Scan for the cell matching the given text and deliver its [x, y] coordinate at center. 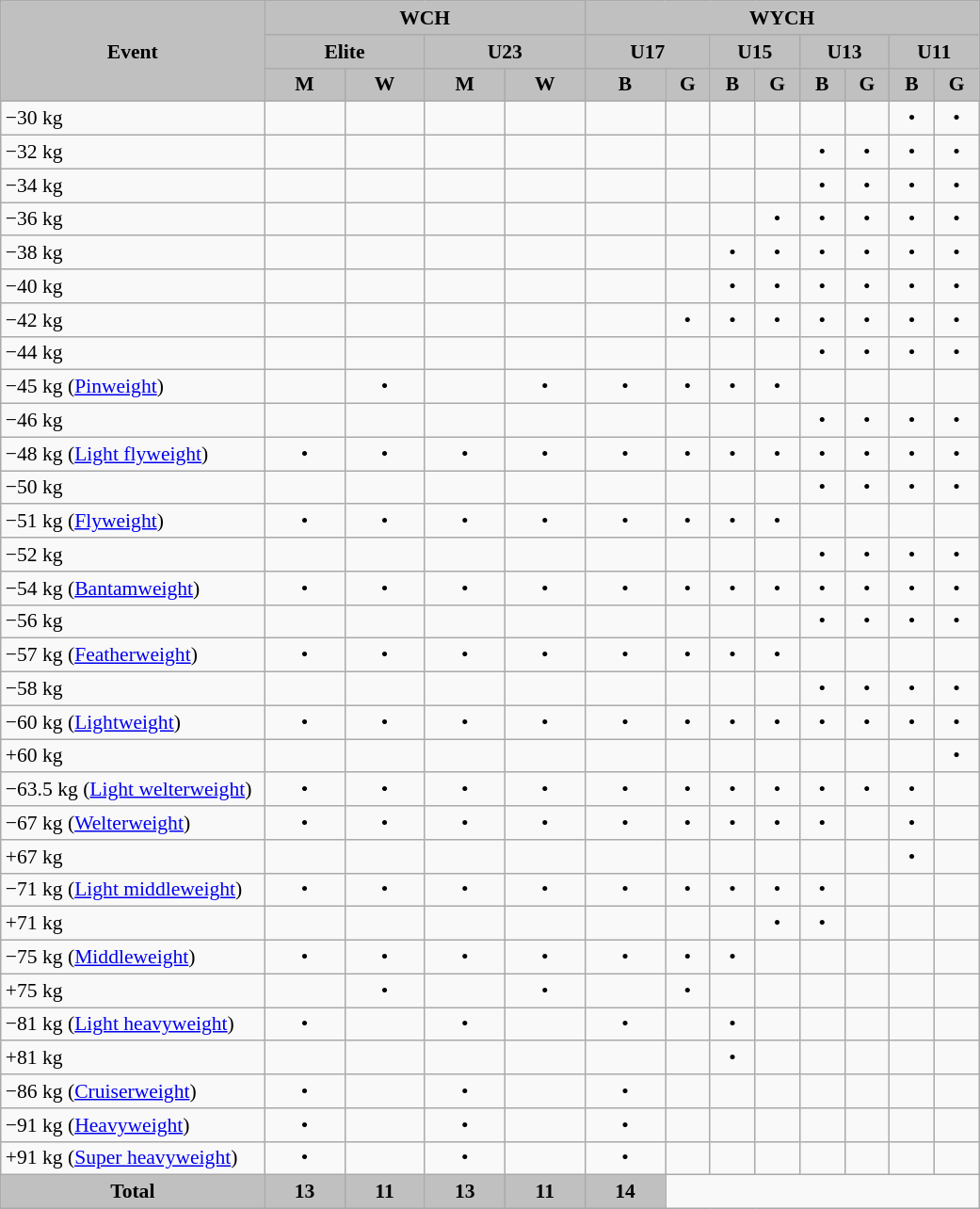
+81 kg [133, 1058]
−67 kg (Welterweight) [133, 823]
−91 kg (Heavyweight) [133, 1125]
−52 kg [133, 555]
14 [625, 1192]
−34 kg [133, 185]
−58 kg [133, 689]
−57 kg (Featherweight) [133, 655]
+91 kg (Super heavyweight) [133, 1158]
−51 kg (Flyweight) [133, 522]
Elite [345, 52]
U13 [843, 52]
−75 kg (Middleweight) [133, 958]
−86 kg (Cruiserweight) [133, 1091]
−32 kg [133, 153]
U11 [934, 52]
−81 kg (Light heavyweight) [133, 1024]
−30 kg [133, 119]
Event [133, 51]
−40 kg [133, 286]
U17 [648, 52]
−42 kg [133, 320]
WYCH [781, 18]
−50 kg [133, 488]
Total [133, 1192]
−54 kg (Bantamweight) [133, 588]
−63.5 kg (Light welterweight) [133, 790]
−46 kg [133, 421]
−36 kg [133, 219]
+60 kg [133, 756]
WCH [425, 18]
−44 kg [133, 353]
+75 kg [133, 991]
−56 kg [133, 621]
U15 [755, 52]
−60 kg (Lightweight) [133, 722]
−38 kg [133, 253]
−71 kg (Light middleweight) [133, 890]
−48 kg (Light flyweight) [133, 454]
−45 kg (Pinweight) [133, 387]
U23 [505, 52]
+71 kg [133, 924]
+67 kg [133, 857]
